Search for the cell housing the specified text and yield its [X, Y] center coordinate. 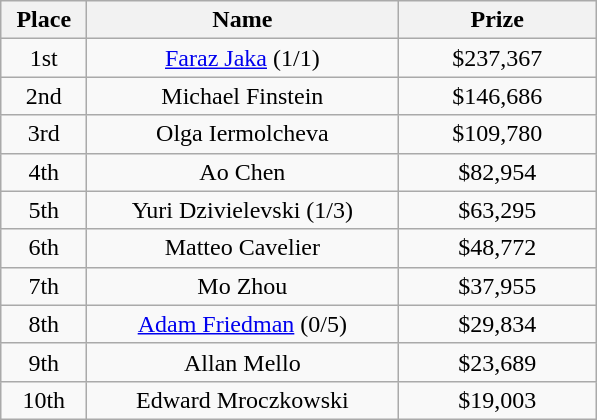
1st [44, 58]
Ao Chen [242, 172]
$19,003 [498, 400]
$109,780 [498, 134]
$23,689 [498, 362]
Adam Friedman (0/5) [242, 324]
Allan Mello [242, 362]
5th [44, 210]
$63,295 [498, 210]
$146,686 [498, 96]
$237,367 [498, 58]
Faraz Jaka (1/1) [242, 58]
7th [44, 286]
Michael Finstein [242, 96]
9th [44, 362]
Mo Zhou [242, 286]
3rd [44, 134]
$37,955 [498, 286]
$29,834 [498, 324]
$82,954 [498, 172]
Prize [498, 20]
Olga Iermolcheva [242, 134]
2nd [44, 96]
8th [44, 324]
Name [242, 20]
Place [44, 20]
10th [44, 400]
$48,772 [498, 248]
Matteo Cavelier [242, 248]
Edward Mroczkowski [242, 400]
Yuri Dzivielevski (1/3) [242, 210]
4th [44, 172]
6th [44, 248]
